Pinpoint the cell where the given text exists, returning its (x, y) midpoint coordinate. 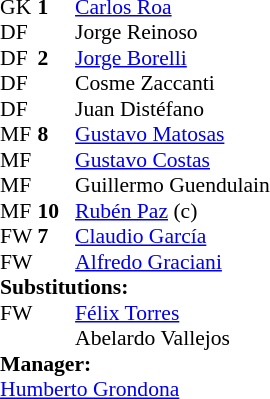
Alfredo Graciani (172, 262)
8 (57, 135)
Félix Torres (172, 313)
Claudio García (172, 237)
Gustavo Matosas (172, 135)
Abelardo Vallejos (172, 339)
Substitutions: (135, 287)
Jorge Borelli (172, 58)
Guillermo Guendulain (172, 185)
Jorge Reinoso (172, 33)
7 (57, 237)
2 (57, 58)
Juan Distéfano (172, 109)
Manager: (135, 364)
Cosme Zaccanti (172, 83)
Gustavo Costas (172, 160)
Rubén Paz (c) (172, 211)
10 (57, 211)
